Determine the [x, y] coordinate at the center of the cell enclosing the given text.  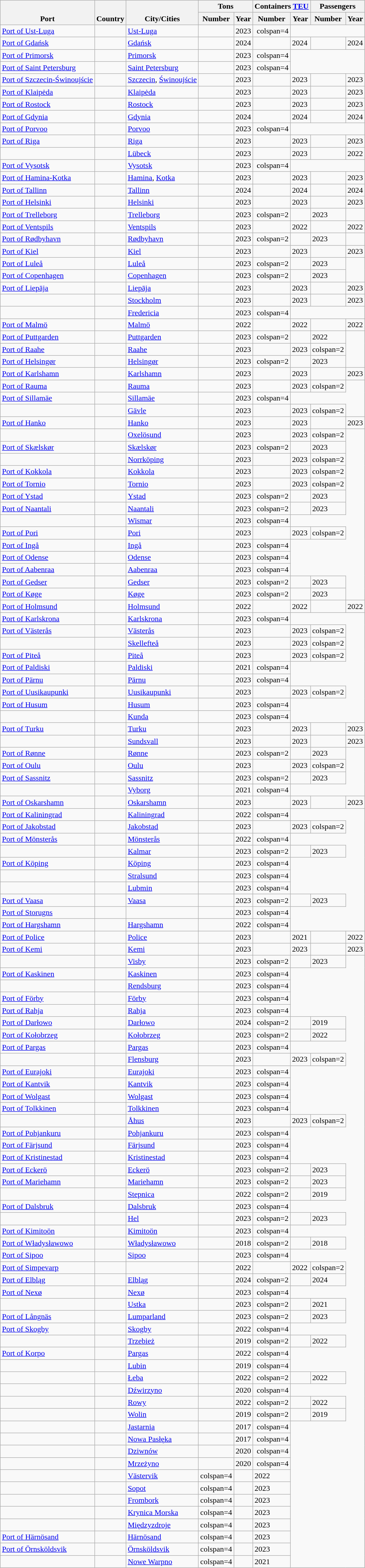
Port of Holmsund [48, 606]
Port of Långnäs [48, 1316]
Turku [162, 729]
Port of Hanko [48, 423]
Port of Kaliningrad [48, 815]
Szczecin, Świnoujście [162, 80]
Port of Jakobstad [48, 827]
Lübeck [162, 153]
Port of Vysotsk [48, 166]
Sillamäe [162, 398]
Pori [162, 533]
Wismar [162, 521]
Mariehamn [162, 1182]
Port of Paldiski [48, 668]
Port of Hamina-Kotka [48, 178]
Skellefteå [162, 643]
Port of Naantali [48, 508]
Port of Ventspils [48, 227]
Kimitoön [162, 1231]
Port of Saint Petersburg [48, 68]
Norrköping [162, 459]
Port of Kołobrzeg [48, 1035]
Helsingør [162, 362]
Nexø [162, 1292]
Kiel [162, 251]
Kokkola [162, 472]
Paldiski [162, 668]
Port of Skogby [48, 1329]
Malmö [162, 325]
Port of Korpo [48, 1353]
Port of Kokkola [48, 472]
Tornio [162, 484]
Country [110, 13]
Skælskør [162, 447]
Dziwnów [162, 1451]
Porvoo [162, 129]
Klaipėda [162, 92]
Västervik [162, 1476]
Wolgast [162, 1096]
Kaskinen [162, 974]
Port of Eurajoki [48, 1072]
Port of Liepāja [48, 288]
Rostock [162, 104]
Fredericia [162, 312]
Pärnu [162, 680]
Port of Örnsköldsvik [48, 1549]
Oxelösund [162, 435]
Port of Helsingør [48, 362]
Kantvik [162, 1084]
Port of Sassnitz [48, 778]
Port of Oskarshamn [48, 802]
Port of Dalsbruk [48, 1206]
Raahe [162, 349]
Lubmin [162, 888]
Port of Rauma [48, 386]
Gedser [162, 582]
Karlskrona [162, 619]
Port of Ystad [48, 496]
Port of Mariehamn [48, 1182]
Port of Elbląg [48, 1280]
Port of Ingå [48, 545]
Port of Rostock [48, 104]
Elbląg [162, 1280]
Port of Eckerö [48, 1170]
Port of Rahja [48, 1010]
Örnsköldsvik [162, 1549]
Port of Sipoo [48, 1255]
Rødbyhavn [162, 239]
Köping [162, 863]
Vysotsk [162, 166]
Port of Västerås [48, 631]
Port of Tolkkinen [48, 1108]
Port of Karlshamn [48, 374]
Luleå [162, 263]
Port of Pori [48, 533]
Pohjankuru [162, 1133]
Port of Tornio [48, 484]
Härnösand [162, 1537]
Port of Darłowo [48, 1023]
Dźwirzyno [162, 1390]
Sundsvall [162, 741]
Ystad [162, 496]
Port of Gdynia [48, 116]
Port of Riga [48, 141]
Port of Rønne [48, 753]
Mönsterås [162, 839]
Odense [162, 558]
Naantali [162, 508]
Rendsburg [162, 986]
Puttgarden [162, 337]
Port of Copenhagen [48, 276]
Port of Kimitoön [48, 1231]
Port of Odense [48, 558]
Łeba [162, 1378]
Uusikaupunki [162, 692]
Port of Förby [48, 998]
Port of Storugns [48, 912]
Kunda [162, 716]
Holmsund [162, 606]
Vyborg [162, 790]
City/Cities [162, 13]
Sopot [162, 1488]
Åhus [162, 1121]
Eckerö [162, 1170]
Gdańsk [162, 43]
Rønne [162, 753]
Flensburg [162, 1059]
Port of Helsinki [48, 202]
Port of Sillamäe [48, 398]
Port of Trelleborg [48, 215]
Port of Husum [48, 704]
Port of Wolgast [48, 1096]
Port of Simpevarp [48, 1268]
Krynica Morska [162, 1512]
Port [48, 13]
Port of Gdańsk [48, 43]
Port of Malmö [48, 325]
Eurajoki [162, 1072]
Port of Porvoo [48, 129]
Port of Nexø [48, 1292]
Port of Gedser [48, 582]
Ustka [162, 1304]
Nowa Pasłęka [162, 1439]
Vaasa [162, 900]
Trelleborg [162, 215]
Port of Pärnu [48, 680]
Wolin [162, 1415]
Port of Puttgarden [48, 337]
Port of Mönsterås [48, 839]
Hanko [162, 423]
Port of Primorsk [48, 55]
Port of Uusikaupunki [48, 692]
Kołobrzeg [162, 1035]
Dalsbruk [162, 1206]
Władysławowo [162, 1243]
Port of Pohjankuru [48, 1133]
Stepnica [162, 1194]
Port of Karlskrona [48, 619]
Port of Turku [48, 729]
Jakobstad [162, 827]
Ingå [162, 545]
Port of Ust-Luga [48, 31]
Visby [162, 962]
Port of Aabenraa [48, 570]
Port of Klaipėda [48, 92]
Darłowo [162, 1023]
Port of Kantvik [48, 1084]
Port of Kiel [48, 251]
Port of Police [48, 937]
Riga [162, 141]
Port of Färjsund [48, 1145]
Hamina, Kotka [162, 178]
Jastarnia [162, 1427]
Hel [162, 1219]
Sassnitz [162, 778]
Hargshamn [162, 925]
Kaliningrad [162, 815]
Västerås [162, 631]
Port of Piteå [48, 655]
Tolkkinen [162, 1108]
Port of Raahe [48, 349]
Mrzeżyno [162, 1463]
Oulu [162, 766]
Ventspils [162, 227]
Piteå [162, 655]
Port of Kristinestad [48, 1158]
Förby [162, 998]
Port of Tallinn [48, 190]
Kemi [162, 949]
Passengers [337, 6]
Port of Köping [48, 863]
Tons [226, 6]
Lumparland [162, 1316]
Karlshamn [162, 374]
Ust-Luga [162, 31]
Färjsund [162, 1145]
Tallinn [162, 190]
Lubin [162, 1366]
Port of Władysławowo [48, 1243]
Gdynia [162, 116]
Rauma [162, 386]
Międzyzdroje [162, 1525]
Rahja [162, 1010]
Police [162, 937]
Port of Rødbyhavn [48, 239]
Port of Kaskinen [48, 974]
Stockholm [162, 300]
Trzebież [162, 1341]
Gävle [162, 410]
Stralsund [162, 876]
Copenhagen [162, 276]
Port of Køge [48, 594]
Primorsk [162, 55]
Rowy [162, 1402]
Port of Oulu [48, 766]
Sipoo [162, 1255]
Kalmar [162, 851]
Skogby [162, 1329]
Oskarshamn [162, 802]
Containers TEU [281, 6]
Port of Luleå [48, 263]
Port of Vaasa [48, 900]
Port of Hargshamn [48, 925]
Nowe Warpno [162, 1562]
Frombork [162, 1500]
Port of Härnösand [48, 1537]
Port of Pargas [48, 1047]
Liepāja [162, 288]
Husum [162, 704]
Port of Kemi [48, 949]
Port of Skælskør [48, 447]
Saint Petersburg [162, 68]
Kristinestad [162, 1158]
Aabenraa [162, 570]
Køge [162, 594]
Helsinki [162, 202]
Port of Szczecin-Świnoujście [48, 80]
